For the text-containing cell, return its midpoint in [X, Y] coordinate format. 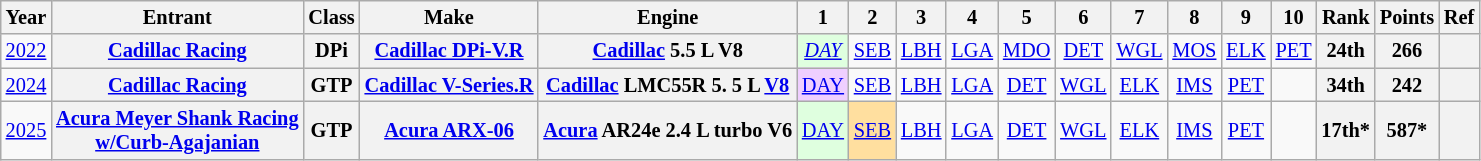
5 [1026, 17]
34th [1346, 85]
Acura AR24e 2.4 L turbo V6 [668, 130]
DPi [331, 51]
7 [1139, 17]
3 [921, 17]
1 [823, 17]
Cadillac V-Series.R [450, 85]
Engine [668, 17]
Acura ARX-06 [450, 130]
Entrant [177, 17]
2022 [26, 51]
24th [1346, 51]
Acura Meyer Shank Racingw/Curb-Agajanian [177, 130]
4 [972, 17]
242 [1407, 85]
Points [1407, 17]
2024 [26, 85]
Cadillac 5.5 L V8 [668, 51]
6 [1083, 17]
587* [1407, 130]
Class [331, 17]
2025 [26, 130]
10 [1294, 17]
Year [26, 17]
8 [1194, 17]
17th* [1346, 130]
266 [1407, 51]
Rank [1346, 17]
Cadillac DPi-V.R [450, 51]
Cadillac LMC55R 5. 5 L V8 [668, 85]
MDO [1026, 51]
Ref [1459, 17]
Make [450, 17]
MOS [1194, 51]
9 [1246, 17]
2 [872, 17]
